For the text-containing cell, return its midpoint in [X, Y] coordinate format. 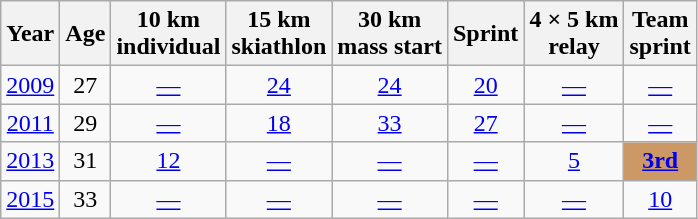
2011 [30, 123]
Sprint [485, 34]
20 [485, 85]
2013 [30, 161]
30 kmmass start [390, 34]
Teamsprint [660, 34]
18 [279, 123]
3rd [660, 161]
2009 [30, 85]
29 [86, 123]
Year [30, 34]
2015 [30, 199]
10 kmindividual [168, 34]
10 [660, 199]
Age [86, 34]
15 kmskiathlon [279, 34]
5 [574, 161]
12 [168, 161]
31 [86, 161]
4 × 5 kmrelay [574, 34]
